Detect which cell encompasses the target text, then output its (x, y) center coordinate. 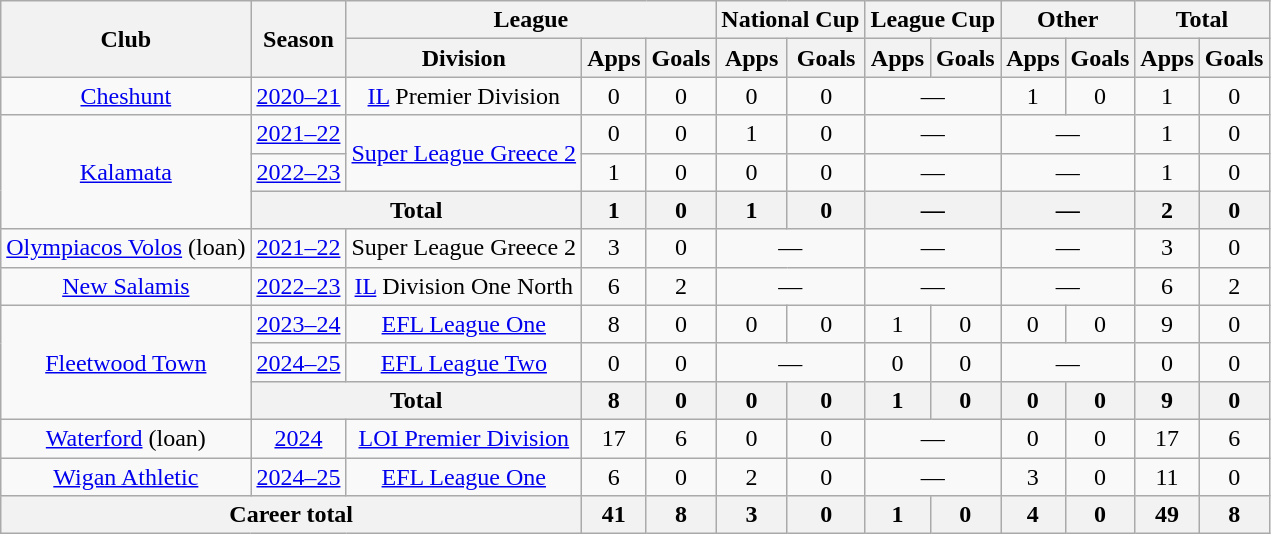
11 (1167, 477)
Cheshunt (126, 96)
League Cup (933, 20)
4 (1033, 515)
LOI Premier Division (464, 438)
2024 (298, 438)
Club (126, 39)
Season (298, 39)
Kalamata (126, 172)
41 (614, 515)
EFL League Two (464, 362)
League (531, 20)
Wigan Athletic (126, 477)
Waterford (loan) (126, 438)
Division (464, 58)
National Cup (790, 20)
2020–21 (298, 96)
New Salamis (126, 286)
Fleetwood Town (126, 362)
IL Division One North (464, 286)
Other (1068, 20)
Career total (292, 515)
IL Premier Division (464, 96)
49 (1167, 515)
Olympiacos Volos (loan) (126, 248)
2023–24 (298, 324)
